Determine the (X, Y) coordinate at the center of the cell enclosing the given text.  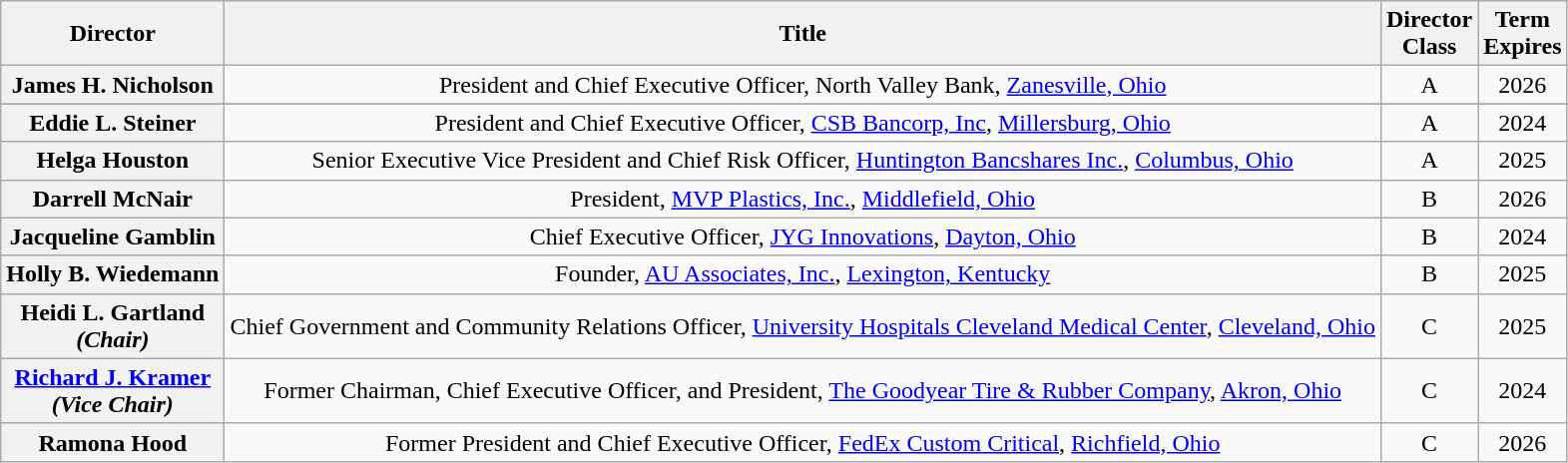
President, MVP Plastics, Inc., Middlefield, Ohio (802, 199)
Holly B. Wiedemann (113, 274)
Jacqueline Gamblin (113, 236)
Eddie L. Steiner (113, 123)
Founder, AU Associates, Inc., Lexington, Kentucky (802, 274)
TermExpires (1523, 34)
Former Chairman, Chief Executive Officer, and President, The Goodyear Tire & Rubber Company, Akron, Ohio (802, 391)
Ramona Hood (113, 442)
President and Chief Executive Officer, North Valley Bank, Zanesville, Ohio (802, 85)
Darrell McNair (113, 199)
Former President and Chief Executive Officer, FedEx Custom Critical, Richfield, Ohio (802, 442)
Director (113, 34)
Chief Government and Community Relations Officer, University Hospitals Cleveland Medical Center, Cleveland, Ohio (802, 325)
Richard J. Kramer(Vice Chair) (113, 391)
Title (802, 34)
Helga Houston (113, 161)
President and Chief Executive Officer, CSB Bancorp, Inc, Millersburg, Ohio (802, 123)
Senior Executive Vice President and Chief Risk Officer, Huntington Bancshares Inc., Columbus, Ohio (802, 161)
Heidi L. Gartland(Chair) (113, 325)
DirectorClass (1429, 34)
James H. Nicholson (113, 85)
Chief Executive Officer, JYG Innovations, Dayton, Ohio (802, 236)
